Search for the cell housing the specified text and yield its (X, Y) center coordinate. 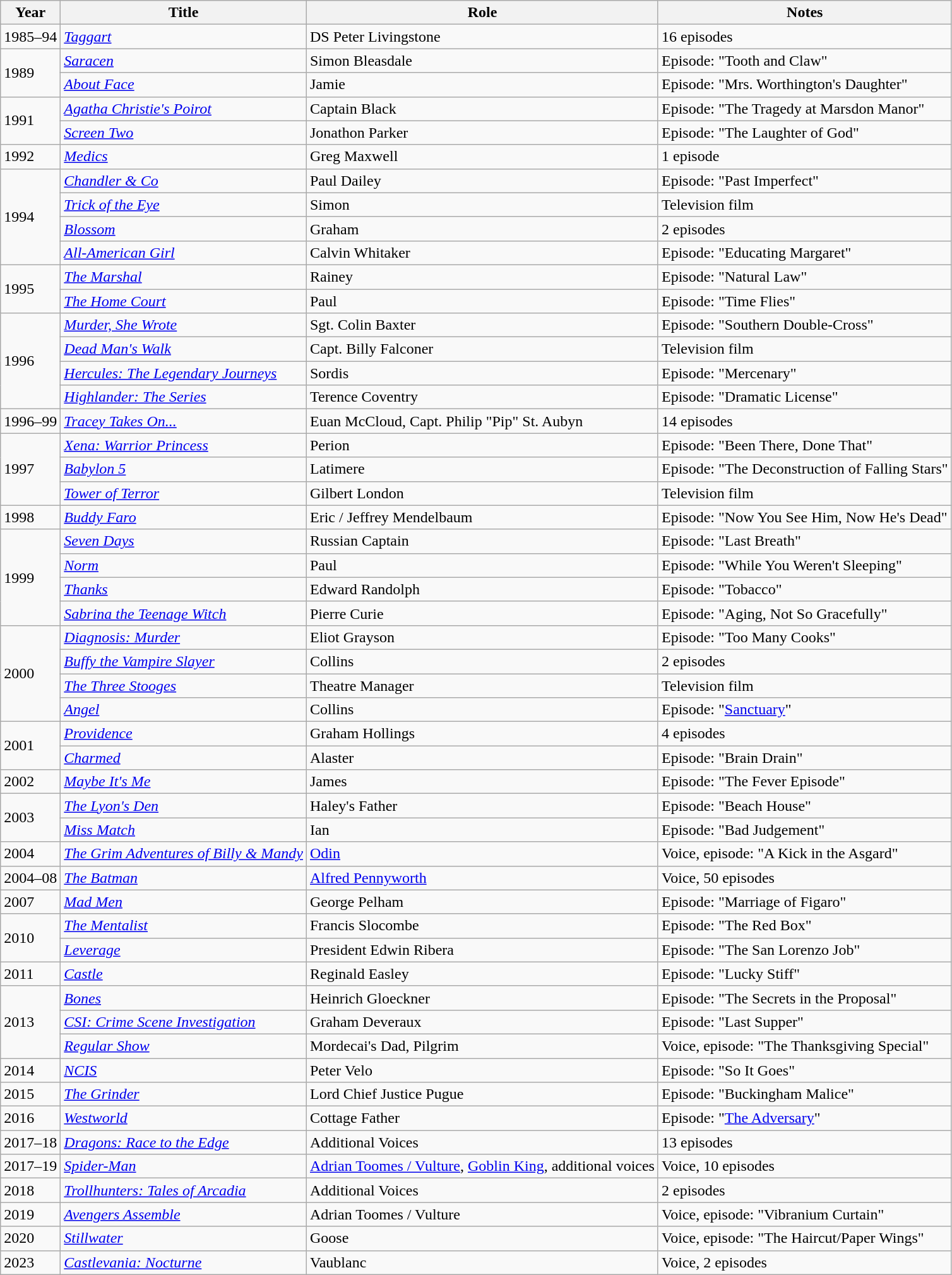
1994 (30, 217)
1991 (30, 121)
Simon Bleasdale (482, 61)
Episode: "Lucky Stiff" (804, 974)
1995 (30, 289)
Miss Match (184, 830)
The Mentalist (184, 926)
Babylon 5 (184, 469)
Paul Dailey (482, 181)
Graham Deveraux (482, 1022)
Lord Chief Justice Pugue (482, 1094)
Captain Black (482, 109)
Eric / Jeffrey Mendelbaum (482, 517)
Thanks (184, 589)
Notes (804, 13)
George Pelham (482, 902)
2014 (30, 1070)
1997 (30, 469)
President Edwin Ribera (482, 950)
Episode: "The Tragedy at Marsdon Manor" (804, 109)
Chandler & Co (184, 181)
Screen Two (184, 133)
Episode: "The San Lorenzo Job" (804, 950)
Ian (482, 830)
Westworld (184, 1118)
Seven Days (184, 541)
Avengers Assemble (184, 1214)
Episode: "Natural Law" (804, 277)
Mordecai's Dad, Pilgrim (482, 1046)
Tower of Terror (184, 493)
Episode: "Educating Margaret" (804, 253)
2020 (30, 1238)
Episode: "The Red Box" (804, 926)
Episode: "Mercenary" (804, 373)
Graham Hollings (482, 734)
Greg Maxwell (482, 157)
Episode: "Buckingham Malice" (804, 1094)
2004–08 (30, 878)
Cottage Father (482, 1118)
The Grinder (184, 1094)
Agatha Christie's Poirot (184, 109)
Goose (482, 1238)
Xena: Warrior Princess (184, 445)
Providence (184, 734)
1996 (30, 361)
2007 (30, 902)
Francis Slocombe (482, 926)
Episode: "Sanctuary" (804, 710)
Capt. Billy Falconer (482, 349)
Episode: "Southern Double-Cross" (804, 325)
CSI: Crime Scene Investigation (184, 1022)
Russian Captain (482, 541)
Calvin Whitaker (482, 253)
The Batman (184, 878)
Latimere (482, 469)
Episode: "Last Supper" (804, 1022)
NCIS (184, 1070)
Voice, 10 episodes (804, 1166)
Charmed (184, 758)
Jamie (482, 85)
Episode: "The Adversary" (804, 1118)
2003 (30, 818)
2018 (30, 1190)
Murder, She Wrote (184, 325)
Adrian Toomes / Vulture, Goblin King, additional voices (482, 1166)
Saracen (184, 61)
The Home Court (184, 301)
Euan McCloud, Capt. Philip "Pip" St. Aubyn (482, 421)
Episode: "Dramatic License" (804, 397)
Haley's Father (482, 806)
Episode: "Brain Drain" (804, 758)
Episode: "So It Goes" (804, 1070)
Gilbert London (482, 493)
Blossom (184, 229)
2001 (30, 746)
1999 (30, 577)
The Marshal (184, 277)
Voice, episode: "The Haircut/Paper Wings" (804, 1238)
Rainey (482, 277)
The Lyon's Den (184, 806)
Norm (184, 565)
Episode: "Mrs. Worthington's Daughter" (804, 85)
Hercules: The Legendary Journeys (184, 373)
The Grim Adventures of Billy & Mandy (184, 854)
The Three Stooges (184, 685)
Peter Velo (482, 1070)
Buffy the Vampire Slayer (184, 661)
Spider-Man (184, 1166)
2011 (30, 974)
Episode: "Last Breath" (804, 541)
Reginald Easley (482, 974)
Episode: "Tobacco" (804, 589)
Episode: "The Deconstruction of Falling Stars" (804, 469)
16 episodes (804, 37)
Sordis (482, 373)
James (482, 782)
Episode: "While You Weren't Sleeping" (804, 565)
Episode: "Tooth and Claw" (804, 61)
2017–18 (30, 1142)
Voice, 2 episodes (804, 1262)
1996–99 (30, 421)
Episode: "Been There, Done That" (804, 445)
2019 (30, 1214)
Year (30, 13)
Diagnosis: Murder (184, 637)
Edward Randolph (482, 589)
2002 (30, 782)
2004 (30, 854)
Jonathon Parker (482, 133)
Voice, episode: "A Kick in the Asgard" (804, 854)
Maybe It's Me (184, 782)
Episode: "Now You See Him, Now He's Dead" (804, 517)
Title (184, 13)
1985–94 (30, 37)
Dragons: Race to the Edge (184, 1142)
Mad Men (184, 902)
Role (482, 13)
Trick of the Eye (184, 205)
Episode: "The Laughter of God" (804, 133)
Taggart (184, 37)
Theatre Manager (482, 685)
2010 (30, 938)
Voice, episode: "The Thanksgiving Special" (804, 1046)
Regular Show (184, 1046)
Episode: "The Fever Episode" (804, 782)
Leverage (184, 950)
1998 (30, 517)
Episode: "The Secrets in the Proposal" (804, 998)
Stillwater (184, 1238)
2000 (30, 673)
4 episodes (804, 734)
Dead Man's Walk (184, 349)
Terence Coventry (482, 397)
Episode: "Beach House" (804, 806)
14 episodes (804, 421)
Castlevania: Nocturne (184, 1262)
Adrian Toomes / Vulture (482, 1214)
2013 (30, 1022)
DS Peter Livingstone (482, 37)
Episode: "Too Many Cooks" (804, 637)
About Face (184, 85)
Episode: "Time Flies" (804, 301)
Eliot Grayson (482, 637)
Odin (482, 854)
13 episodes (804, 1142)
Medics (184, 157)
2015 (30, 1094)
Simon (482, 205)
Alaster (482, 758)
Heinrich Gloeckner (482, 998)
Tracey Takes On... (184, 421)
All-American Girl (184, 253)
Vaublanc (482, 1262)
Voice, episode: "Vibranium Curtain" (804, 1214)
Buddy Faro (184, 517)
Pierre Curie (482, 613)
1989 (30, 73)
Highlander: The Series (184, 397)
1 episode (804, 157)
Episode: "Bad Judgement" (804, 830)
Castle (184, 974)
Alfred Pennyworth (482, 878)
Perion (482, 445)
Graham (482, 229)
Angel (184, 710)
2017–19 (30, 1166)
Episode: "Marriage of Figaro" (804, 902)
Voice, 50 episodes (804, 878)
Episode: "Aging, Not So Gracefully" (804, 613)
2016 (30, 1118)
Trollhunters: Tales of Arcadia (184, 1190)
1992 (30, 157)
2023 (30, 1262)
Sabrina the Teenage Witch (184, 613)
Sgt. Colin Baxter (482, 325)
Episode: "Past Imperfect" (804, 181)
Bones (184, 998)
